Return the [X, Y] coordinate for the center point of the cell that contains the specified text.  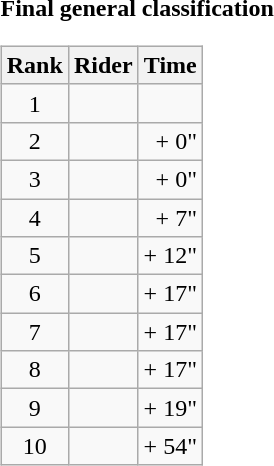
+ 19" [170, 408]
5 [34, 256]
10 [34, 446]
+ 12" [170, 256]
1 [34, 103]
Rank [34, 65]
Rider [103, 65]
7 [34, 332]
Time [170, 65]
6 [34, 294]
8 [34, 370]
+ 7" [170, 217]
9 [34, 408]
+ 54" [170, 446]
3 [34, 179]
2 [34, 141]
4 [34, 217]
